Extract the (X, Y) coordinate from the center of the cell holding the provided text.  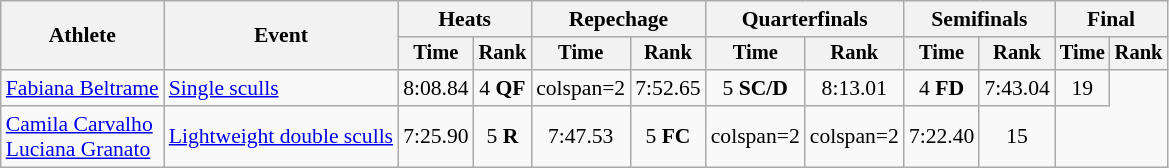
7:47.53 (580, 136)
Heats (464, 19)
7:52.65 (668, 88)
7:22.40 (942, 136)
8:13.01 (854, 88)
19 (1082, 88)
7:43.04 (1016, 88)
5 R (503, 136)
4 QF (503, 88)
Event (281, 36)
Semifinals (980, 19)
7:25.90 (436, 136)
5 SC/D (756, 88)
Athlete (82, 36)
8:08.84 (436, 88)
Final (1111, 19)
Quarterfinals (805, 19)
5 FC (668, 136)
Lightweight double sculls (281, 136)
Single sculls (281, 88)
Fabiana Beltrame (82, 88)
Camila CarvalhoLuciana Granato (82, 136)
15 (1016, 136)
4 FD (942, 88)
Repechage (618, 19)
